For the text-containing cell, return its midpoint in [x, y] coordinate format. 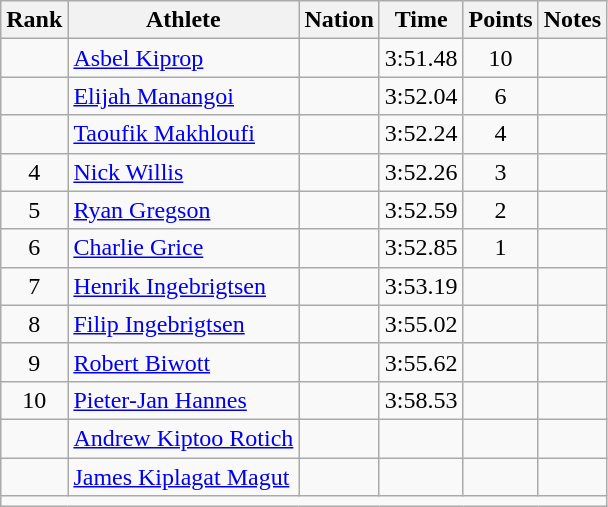
3:58.53 [421, 400]
3:51.48 [421, 58]
Nick Willis [184, 172]
Elijah Manangoi [184, 96]
Ryan Gregson [184, 210]
Robert Biwott [184, 362]
3:52.26 [421, 172]
3 [500, 172]
Charlie Grice [184, 248]
Rank [34, 20]
Andrew Kiptoo Rotich [184, 438]
Asbel Kiprop [184, 58]
9 [34, 362]
Points [500, 20]
3:52.24 [421, 134]
3:55.62 [421, 362]
Notes [572, 20]
Athlete [184, 20]
Filip Ingebrigtsen [184, 324]
3:52.59 [421, 210]
5 [34, 210]
7 [34, 286]
3:55.02 [421, 324]
Taoufik Makhloufi [184, 134]
3:52.04 [421, 96]
1 [500, 248]
2 [500, 210]
Pieter-Jan Hannes [184, 400]
Nation [339, 20]
8 [34, 324]
3:52.85 [421, 248]
3:53.19 [421, 286]
Henrik Ingebrigtsen [184, 286]
James Kiplagat Magut [184, 477]
Time [421, 20]
